From the cell containing the given text, extract its center point as (X, Y) coordinate. 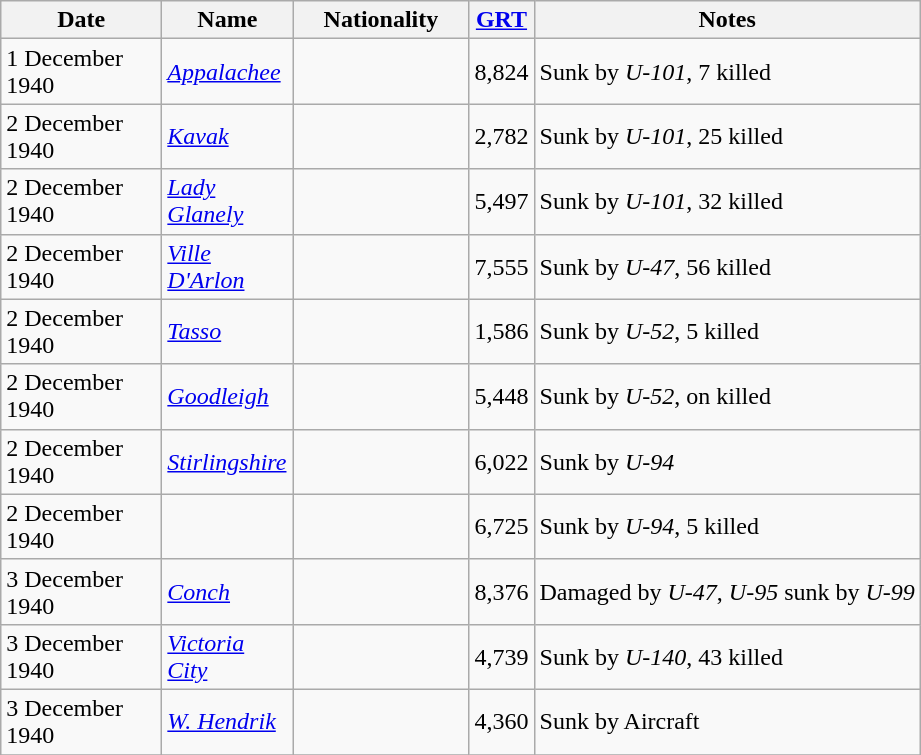
Date (82, 20)
Sunk by U-101, 32 killed (727, 202)
Sunk by U-94 (727, 462)
Appalachee (228, 72)
Sunk by Aircraft (727, 722)
5,497 (502, 202)
Sunk by U-52, on killed (727, 396)
Sunk by U-94, 5 killed (727, 526)
Damaged by U-47, U-95 sunk by U-99 (727, 592)
Kavak (228, 136)
Tasso (228, 332)
6,725 (502, 526)
4,360 (502, 722)
5,448 (502, 396)
Sunk by U-101, 7 killed (727, 72)
1,586 (502, 332)
8,376 (502, 592)
8,824 (502, 72)
Nationality (381, 20)
W. Hendrik (228, 722)
Victoria City (228, 656)
Sunk by U-140, 43 killed (727, 656)
4,739 (502, 656)
6,022 (502, 462)
Goodleigh (228, 396)
Ville D'Arlon (228, 266)
7,555 (502, 266)
Lady Glanely (228, 202)
GRT (502, 20)
Stirlingshire (228, 462)
Notes (727, 20)
Name (228, 20)
Sunk by U-47, 56 killed (727, 266)
2,782 (502, 136)
Sunk by U-101, 25 killed (727, 136)
Conch (228, 592)
1 December 1940 (82, 72)
Sunk by U-52, 5 killed (727, 332)
